Search for the cell housing the specified text and yield its [X, Y] center coordinate. 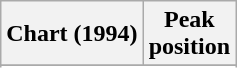
Peak position [189, 34]
Chart (1994) [72, 34]
